Provide the (X, Y) coordinate of the cell's center where the given text is located.  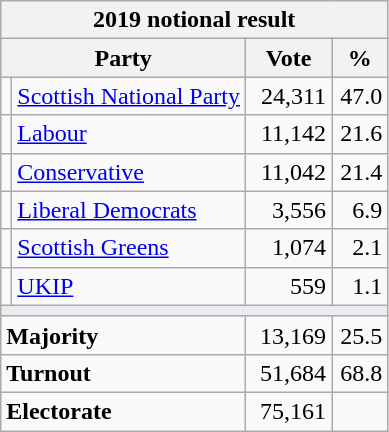
11,142 (289, 134)
2.1 (360, 248)
1.1 (360, 286)
1,074 (289, 248)
Liberal Democrats (129, 210)
UKIP (129, 286)
47.0 (360, 96)
21.6 (360, 134)
Scottish Greens (129, 248)
24,311 (289, 96)
Scottish National Party (129, 96)
3,556 (289, 210)
11,042 (289, 172)
6.9 (360, 210)
Labour (129, 134)
21.4 (360, 172)
51,684 (289, 373)
Vote (289, 58)
68.8 (360, 373)
13,169 (289, 335)
Majority (124, 335)
559 (289, 286)
Turnout (124, 373)
Electorate (124, 411)
Conservative (129, 172)
% (360, 58)
Party (124, 58)
25.5 (360, 335)
2019 notional result (194, 20)
75,161 (289, 411)
